Search for the cell housing the specified text and yield its [x, y] center coordinate. 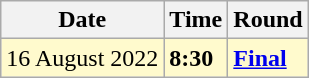
8:30 [196, 58]
Final [268, 58]
Round [268, 20]
16 August 2022 [82, 58]
Date [82, 20]
Time [196, 20]
